Scan for the cell matching the given text and deliver its (X, Y) coordinate at center. 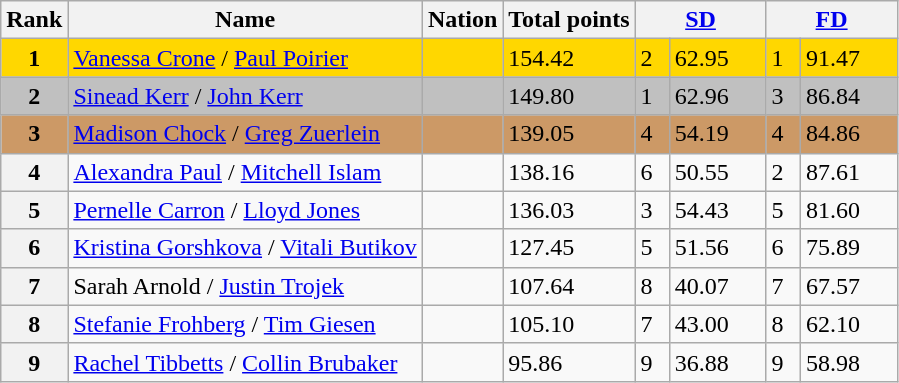
107.64 (569, 286)
95.86 (569, 362)
62.95 (718, 58)
Total points (569, 20)
51.56 (718, 248)
62.96 (718, 96)
36.88 (718, 362)
Madison Chock / Greg Zuerlein (246, 134)
SD (700, 20)
FD (832, 20)
54.43 (718, 210)
67.57 (848, 286)
127.45 (569, 248)
149.80 (569, 96)
62.10 (848, 324)
Vanessa Crone / Paul Poirier (246, 58)
Pernelle Carron / Lloyd Jones (246, 210)
50.55 (718, 172)
Rachel Tibbetts / Collin Brubaker (246, 362)
Sarah Arnold / Justin Trojek (246, 286)
40.07 (718, 286)
81.60 (848, 210)
91.47 (848, 58)
Stefanie Frohberg / Tim Giesen (246, 324)
Rank (34, 20)
105.10 (569, 324)
75.89 (848, 248)
43.00 (718, 324)
139.05 (569, 134)
136.03 (569, 210)
Nation (462, 20)
84.86 (848, 134)
Kristina Gorshkova / Vitali Butikov (246, 248)
138.16 (569, 172)
154.42 (569, 58)
Sinead Kerr / John Kerr (246, 96)
87.61 (848, 172)
58.98 (848, 362)
54.19 (718, 134)
Alexandra Paul / Mitchell Islam (246, 172)
86.84 (848, 96)
Name (246, 20)
